Scan for the cell matching the given text and deliver its (X, Y) coordinate at center. 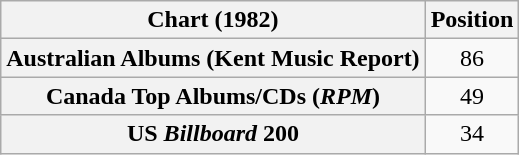
34 (472, 134)
Australian Albums (Kent Music Report) (213, 58)
86 (472, 58)
Canada Top Albums/CDs (RPM) (213, 96)
49 (472, 96)
Chart (1982) (213, 20)
US Billboard 200 (213, 134)
Position (472, 20)
